For the text-containing cell, return its midpoint in (x, y) coordinate format. 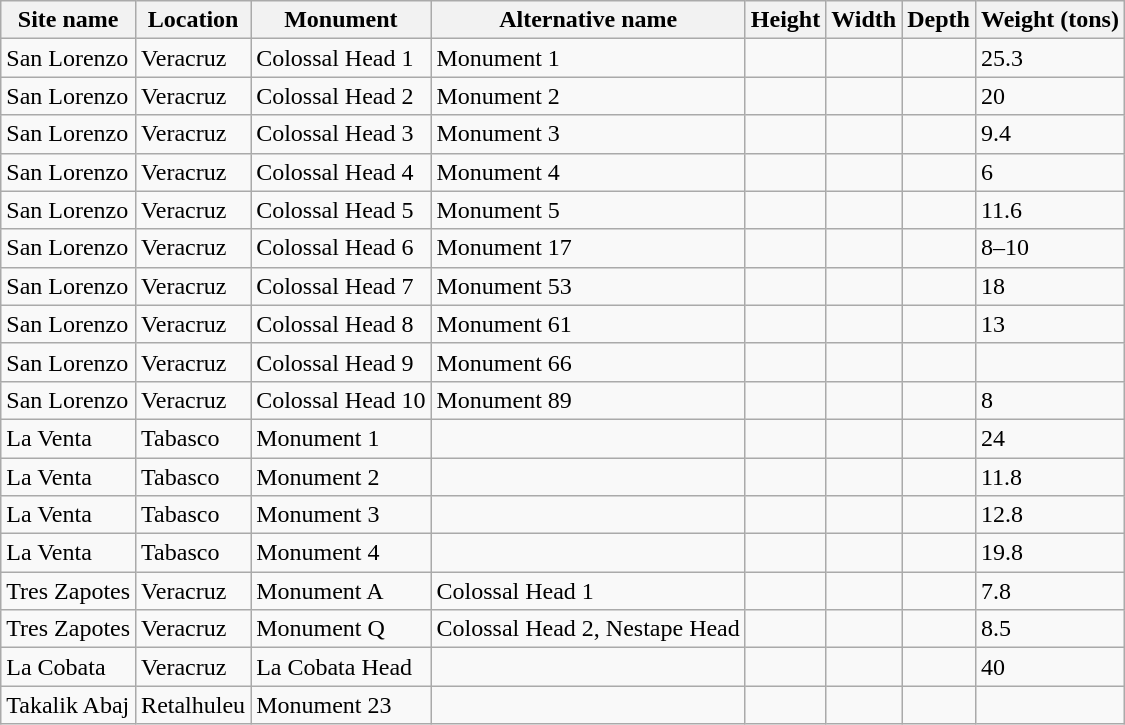
Monument 53 (588, 286)
La Cobata Head (341, 667)
Colossal Head 3 (341, 134)
Location (194, 20)
20 (1050, 96)
11.8 (1050, 477)
13 (1050, 324)
Colossal Head 6 (341, 248)
Colossal Head 7 (341, 286)
Height (785, 20)
Colossal Head 9 (341, 362)
9.4 (1050, 134)
Colossal Head 5 (341, 210)
6 (1050, 172)
Monument 5 (588, 210)
Colossal Head 4 (341, 172)
Colossal Head 8 (341, 324)
Monument 61 (588, 324)
Colossal Head 2 (341, 96)
8.5 (1050, 629)
Alternative name (588, 20)
Colossal Head 10 (341, 400)
18 (1050, 286)
7.8 (1050, 591)
19.8 (1050, 553)
40 (1050, 667)
Colossal Head 2, Nestape Head (588, 629)
Monument 23 (341, 705)
Monument 89 (588, 400)
12.8 (1050, 515)
La Cobata (68, 667)
Retalhuleu (194, 705)
Depth (939, 20)
11.6 (1050, 210)
Monument (341, 20)
Monument A (341, 591)
8 (1050, 400)
Weight (tons) (1050, 20)
Monument 17 (588, 248)
Monument Q (341, 629)
Monument 66 (588, 362)
24 (1050, 438)
25.3 (1050, 58)
Site name (68, 20)
8–10 (1050, 248)
Takalik Abaj (68, 705)
Width (864, 20)
